Extract the (X, Y) coordinate from the center of the cell holding the provided text.  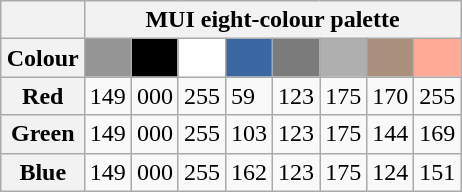
151 (438, 172)
Green (42, 134)
170 (390, 96)
MUI eight-colour palette (272, 20)
124 (390, 172)
169 (438, 134)
Colour (42, 58)
144 (390, 134)
Blue (42, 172)
103 (248, 134)
Red (42, 96)
162 (248, 172)
59 (248, 96)
